Capture the cell that displays the provided text and extract its [X, Y] central coordinate. 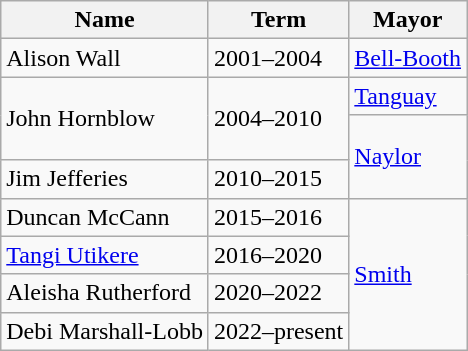
2015–2016 [278, 217]
Aleisha Rutherford [105, 293]
Duncan McCann [105, 217]
Tangi Utikere [105, 255]
2010–2015 [278, 179]
Term [278, 20]
2020–2022 [278, 293]
Smith [408, 274]
Mayor [408, 20]
Jim Jefferies [105, 179]
Debi Marshall-Lobb [105, 331]
Tanguay [408, 96]
2022–present [278, 331]
John Hornblow [105, 118]
Naylor [408, 156]
Name [105, 20]
2001–2004 [278, 58]
Alison Wall [105, 58]
2016–2020 [278, 255]
2004–2010 [278, 118]
Bell-Booth [408, 58]
